Extract the [x, y] coordinate from the center of the cell holding the provided text.  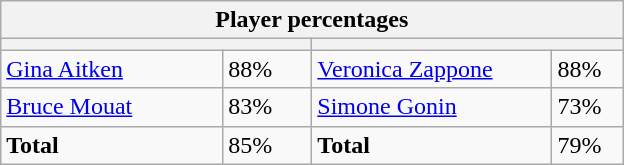
Veronica Zappone [432, 69]
73% [588, 107]
Simone Gonin [432, 107]
79% [588, 145]
Gina Aitken [112, 69]
Player percentages [312, 20]
85% [268, 145]
83% [268, 107]
Bruce Mouat [112, 107]
